Output the (X, Y) coordinate of the center of the cell containing the given text.  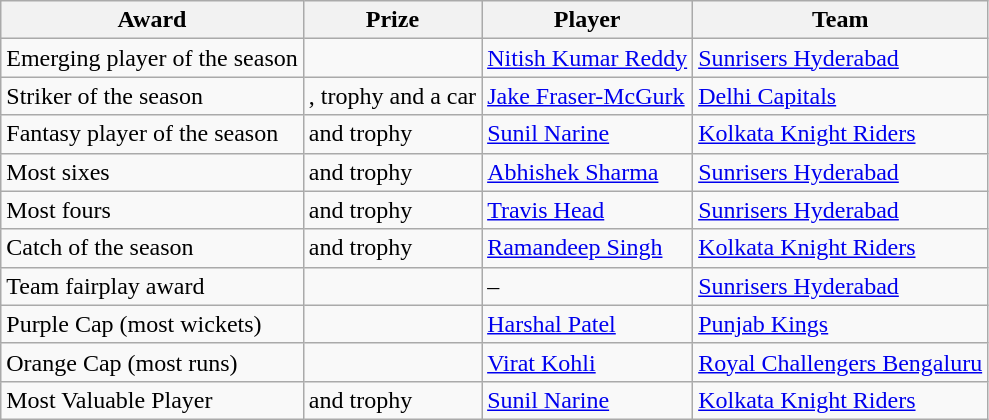
Orange Cap (most runs) (152, 362)
Harshal Patel (588, 324)
Abhishek Sharma (588, 172)
Jake Fraser-McGurk (588, 96)
Delhi Capitals (840, 96)
Team (840, 20)
Ramandeep Singh (588, 248)
Purple Cap (most wickets) (152, 324)
Prize (392, 20)
Nitish Kumar Reddy (588, 58)
, trophy and a car (392, 96)
Most fours (152, 210)
Team fairplay award (152, 286)
Punjab Kings (840, 324)
Catch of the season (152, 248)
Award (152, 20)
Emerging player of the season (152, 58)
– (588, 286)
Striker of the season (152, 96)
Travis Head (588, 210)
Player (588, 20)
Most Valuable Player (152, 400)
Most sixes (152, 172)
Virat Kohli (588, 362)
Fantasy player of the season (152, 134)
Royal Challengers Bengaluru (840, 362)
